Return the (X, Y) coordinate for the center point of the cell that contains the specified text.  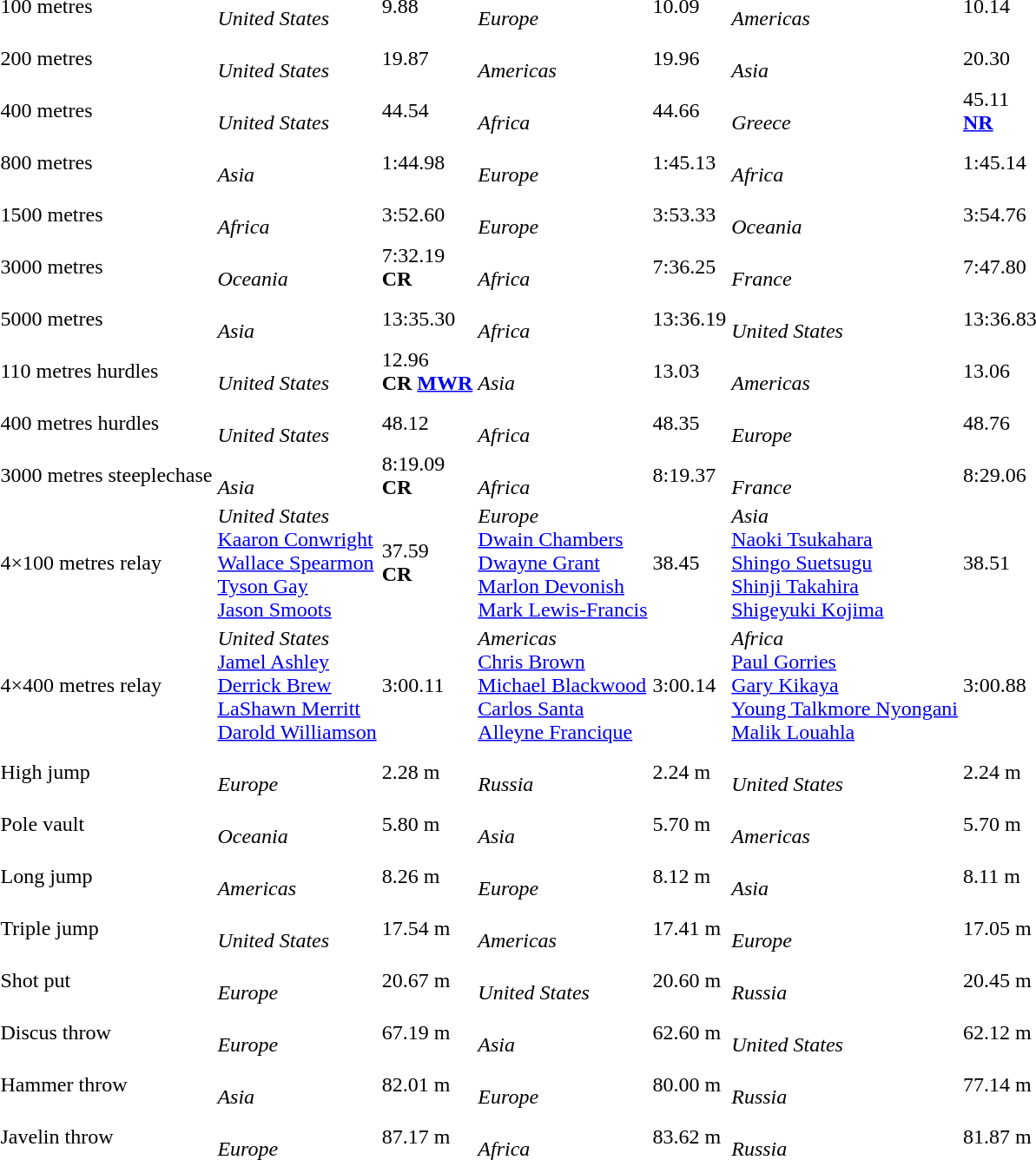
3:00.14 (690, 685)
2.24 m (690, 773)
13:35.30 (427, 320)
19.87 (427, 59)
2.28 m (427, 773)
Greece (845, 111)
7:36.25 (690, 267)
17.41 m (690, 929)
8.26 m (427, 877)
7:32.19 CR (427, 267)
United States Kaaron ConwrightWallace SpearmonTyson GayJason Smoots (297, 563)
67.19 m (427, 1033)
EuropeDwain ChambersDwayne GrantMarlon DevonishMark Lewis-Francis (563, 563)
3:00.11 (427, 685)
3:52.60 (427, 215)
5.80 m (427, 825)
1:44.98 (427, 163)
19.96 (690, 59)
12.96 CR MWR (427, 372)
13:36.19 (690, 320)
20.67 m (427, 981)
48.35 (690, 424)
AfricaPaul GorriesGary KikayaYoung Talkmore NyonganiMalik Louahla (845, 685)
AsiaNaoki TsukaharaShingo SuetsuguShinji TakahiraShigeyuki Kojima (845, 563)
AmericasChris BrownMichael BlackwoodCarlos SantaAlleyne Francique (563, 685)
United StatesJamel AshleyDerrick BrewLaShawn MerrittDarold Williamson (297, 685)
3:53.33 (690, 215)
8:19.09 CR (427, 476)
1:45.13 (690, 163)
37.59 CR (427, 563)
48.12 (427, 424)
8:19.37 (690, 476)
44.66 (690, 111)
80.00 m (690, 1085)
20.60 m (690, 981)
5.70 m (690, 825)
38.45 (690, 563)
17.54 m (427, 929)
8.12 m (690, 877)
62.60 m (690, 1033)
82.01 m (427, 1085)
44.54 (427, 111)
13.03 (690, 372)
